Capture the cell that displays the provided text and extract its [x, y] central coordinate. 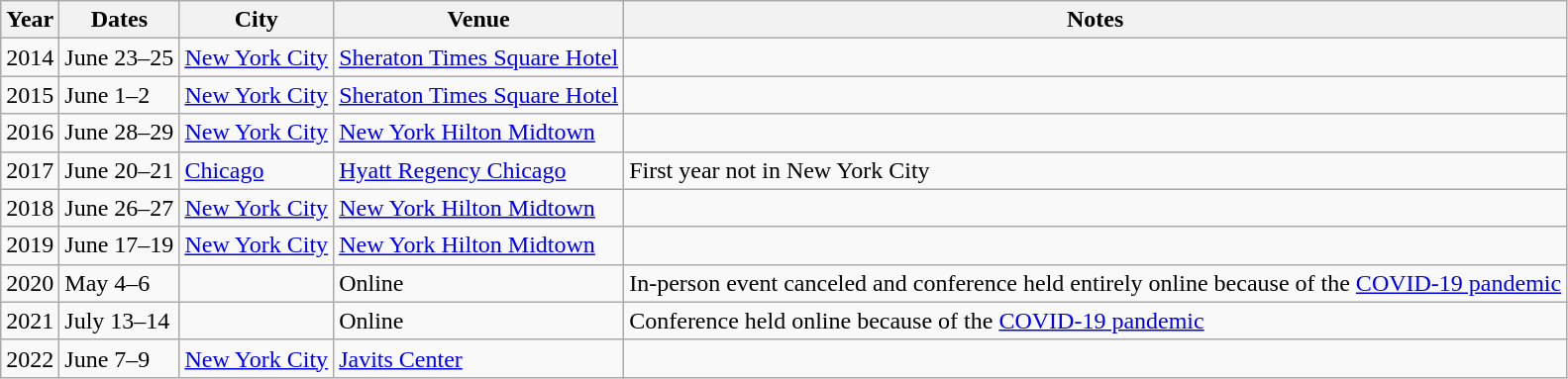
2022 [30, 358]
Notes [1096, 20]
June 20–21 [119, 170]
July 13–14 [119, 321]
June 26–27 [119, 208]
June 1–2 [119, 95]
2015 [30, 95]
2014 [30, 57]
2016 [30, 133]
In‑person event canceled and conference held entirely online because of the COVID-19 pandemic [1096, 283]
2019 [30, 245]
June 7–9 [119, 358]
2018 [30, 208]
City [257, 20]
Hyatt Regency Chicago [479, 170]
2017 [30, 170]
First year not in New York City [1096, 170]
June 28–29 [119, 133]
2021 [30, 321]
Year [30, 20]
May 4–6 [119, 283]
Venue [479, 20]
Dates [119, 20]
June 23–25 [119, 57]
Conference held online because of the COVID-19 pandemic [1096, 321]
June 17–19 [119, 245]
2020 [30, 283]
Chicago [257, 170]
Javits Center [479, 358]
